For the text-containing cell, return its midpoint in (x, y) coordinate format. 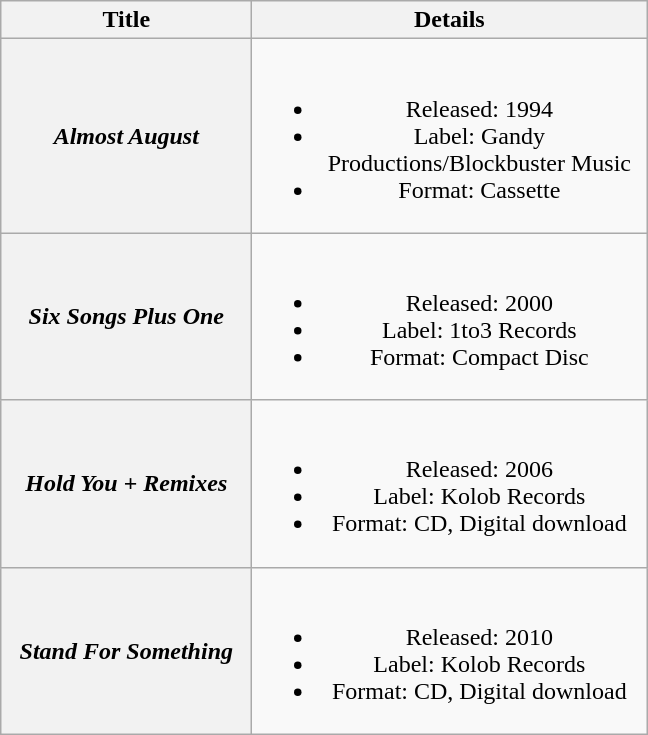
Hold You + Remixes (126, 484)
Released: 1994Label: Gandy Productions/Blockbuster MusicFormat: Cassette (450, 136)
Details (450, 20)
Released: 2006Label: Kolob RecordsFormat: CD, Digital download (450, 484)
Six Songs Plus One (126, 316)
Released: 2000Label: 1to3 RecordsFormat: Compact Disc (450, 316)
Released: 2010Label: Kolob RecordsFormat: CD, Digital download (450, 650)
Title (126, 20)
Almost August (126, 136)
Stand For Something (126, 650)
